Pinpoint the cell where the given text exists, returning its [X, Y] midpoint coordinate. 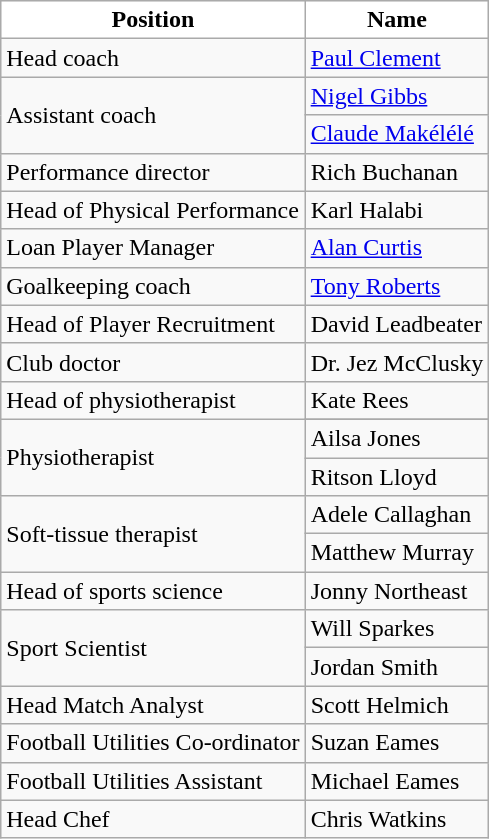
Head of physiotherapist [153, 400]
Adele Callaghan [397, 515]
Club doctor [153, 362]
Head of Physical Performance [153, 210]
Ritson Lloyd [397, 477]
Jordan Smith [397, 667]
Head of Player Recruitment [153, 324]
Head of sports science [153, 591]
Name [397, 20]
Head Chef [153, 819]
Performance director [153, 172]
Scott Helmich [397, 705]
Will Sparkes [397, 629]
Jonny Northeast [397, 591]
Rich Buchanan [397, 172]
Physiotherapist [153, 457]
Suzan Eames [397, 743]
Assistant coach [153, 115]
Sport Scientist [153, 648]
Ailsa Jones [397, 438]
Position [153, 20]
Dr. Jez McClusky [397, 362]
David Leadbeater [397, 324]
Football Utilities Assistant [153, 781]
Nigel Gibbs [397, 96]
Claude Makélélé [397, 134]
Tony Roberts [397, 286]
Paul Clement [397, 58]
Head coach [153, 58]
Soft-tissue therapist [153, 534]
Matthew Murray [397, 553]
Head Match Analyst [153, 705]
Loan Player Manager [153, 248]
Football Utilities Co-ordinator [153, 743]
Michael Eames [397, 781]
Goalkeeping coach [153, 286]
Chris Watkins [397, 819]
Alan Curtis [397, 248]
Kate Rees [397, 400]
Karl Halabi [397, 210]
